Pinpoint the cell where the given text exists, returning its [x, y] midpoint coordinate. 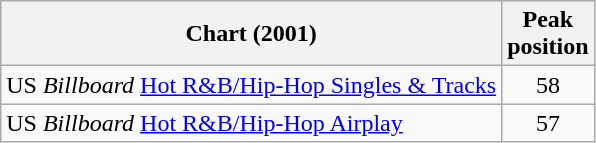
Chart (2001) [252, 34]
Peakposition [548, 34]
57 [548, 123]
US Billboard Hot R&B/Hip-Hop Airplay [252, 123]
58 [548, 85]
US Billboard Hot R&B/Hip-Hop Singles & Tracks [252, 85]
